Provide the [X, Y] coordinate of the cell's center where the given text is located.  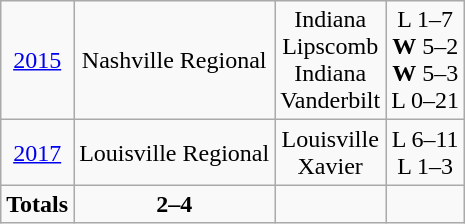
LouisvilleXavier [330, 152]
L 1–7W 5–2W 5–3L 0–21 [426, 60]
Totals [38, 204]
IndianaLipscombIndianaVanderbilt [330, 60]
Nashville Regional [174, 60]
Louisville Regional [174, 152]
2017 [38, 152]
L 6–11L 1–3 [426, 152]
2015 [38, 60]
2–4 [174, 204]
